Provide the (x, y) coordinate of the cell's center where the given text is located.  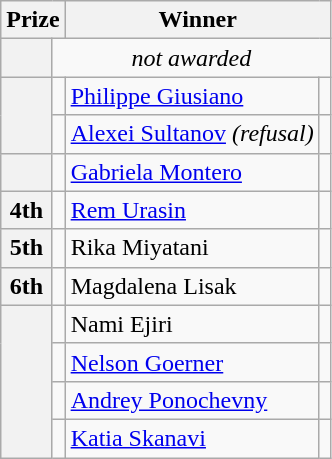
5th (27, 248)
Nami Ejiri (192, 324)
Rika Miyatani (192, 248)
Prize (33, 20)
Gabriela Montero (192, 172)
Katia Skanavi (192, 438)
Rem Urasin (192, 210)
Alexei Sultanov (refusal) (192, 134)
4th (27, 210)
Winner (198, 20)
Magdalena Lisak (192, 286)
Philippe Giusiano (192, 96)
6th (27, 286)
not awarded (191, 58)
Nelson Goerner (192, 362)
Andrey Ponochevny (192, 400)
